Find where the given text appears and provide that cell's center as (x, y) coordinate. 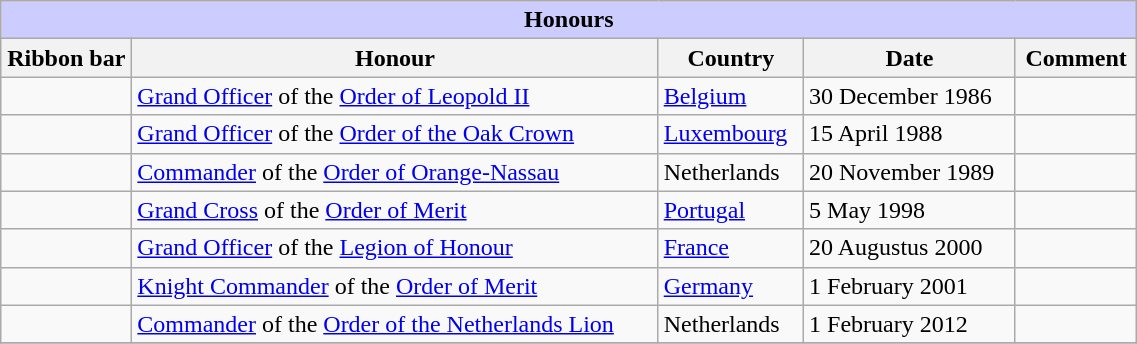
15 April 1988 (910, 134)
France (730, 248)
Comment (1076, 58)
Grand Cross of the Order of Merit (395, 210)
Date (910, 58)
5 May 1998 (910, 210)
30 December 1986 (910, 96)
1 February 2001 (910, 286)
20 November 1989 (910, 172)
Ribbon bar (66, 58)
Belgium (730, 96)
20 Augustus 2000 (910, 248)
Grand Officer of the Order of the Oak Crown (395, 134)
Honours (569, 20)
Grand Officer of the Order of Leopold II (395, 96)
Country (730, 58)
Commander of the Order of Orange-Nassau (395, 172)
Luxembourg (730, 134)
1 February 2012 (910, 324)
Commander of the Order of the Netherlands Lion (395, 324)
Honour (395, 58)
Germany (730, 286)
Knight Commander of the Order of Merit (395, 286)
Grand Officer of the Legion of Honour (395, 248)
Portugal (730, 210)
